For the text-containing cell, return its midpoint in [x, y] coordinate format. 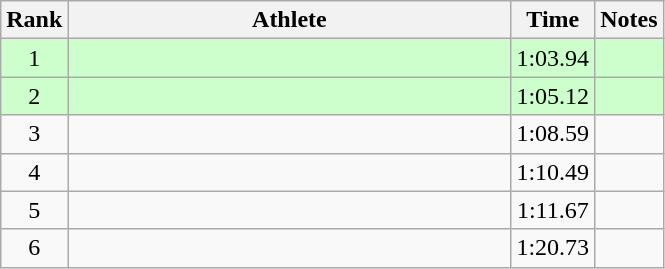
5 [34, 210]
2 [34, 96]
1:20.73 [553, 248]
Time [553, 20]
1:11.67 [553, 210]
1:05.12 [553, 96]
Rank [34, 20]
6 [34, 248]
1 [34, 58]
4 [34, 172]
1:08.59 [553, 134]
1:03.94 [553, 58]
Athlete [290, 20]
1:10.49 [553, 172]
Notes [629, 20]
3 [34, 134]
